Output the [X, Y] coordinate of the center of the cell containing the given text.  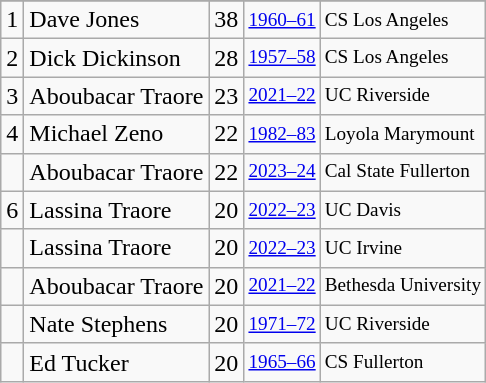
Cal State Fullerton [402, 172]
CS Fullerton [402, 362]
2023–24 [282, 172]
38 [226, 20]
1960–61 [282, 20]
3 [12, 96]
23 [226, 96]
UC Davis [402, 210]
Loyola Marymount [402, 134]
Ed Tucker [116, 362]
1 [12, 20]
Bethesda University [402, 286]
4 [12, 134]
1965–66 [282, 362]
1971–72 [282, 324]
2 [12, 58]
Dick Dickinson [116, 58]
6 [12, 210]
UC Irvine [402, 248]
28 [226, 58]
Michael Zeno [116, 134]
Dave Jones [116, 20]
1957–58 [282, 58]
1982–83 [282, 134]
Nate Stephens [116, 324]
